Determine the [x, y] coordinate at the center of the cell enclosing the given text.  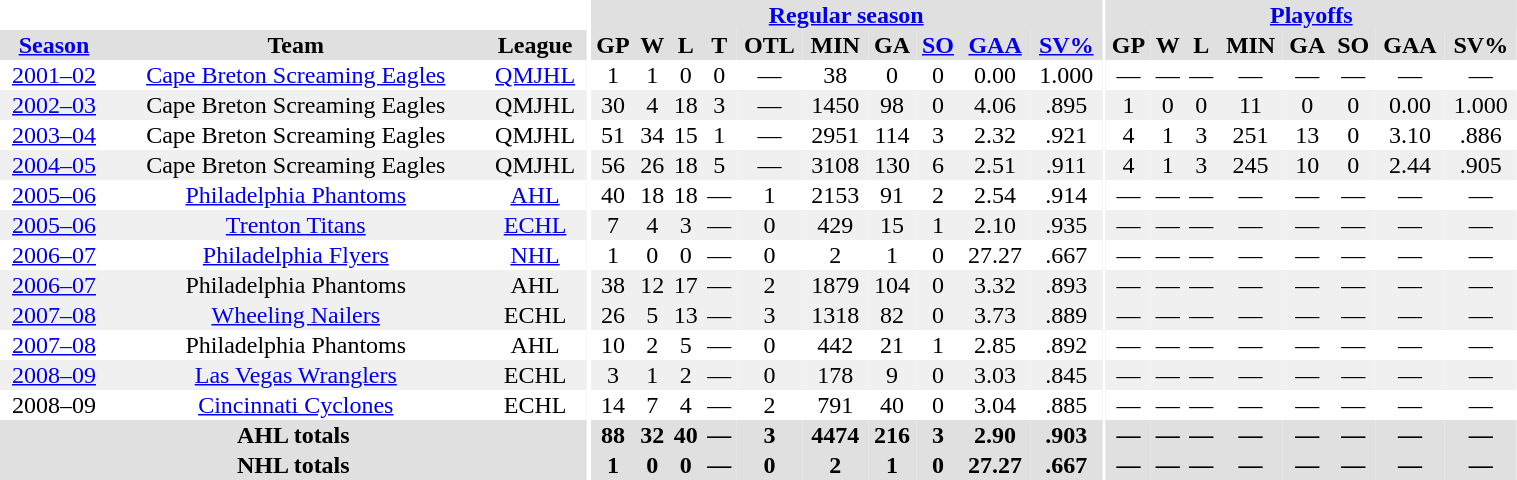
2003–04 [54, 135]
.895 [1066, 105]
3.03 [996, 375]
11 [1250, 105]
21 [892, 345]
.903 [1066, 435]
245 [1250, 165]
NHL [536, 255]
98 [892, 105]
56 [612, 165]
2.54 [996, 195]
34 [652, 135]
6 [938, 165]
178 [836, 375]
Philadelphia Flyers [296, 255]
2.44 [1410, 165]
AHL totals [294, 435]
Trenton Titans [296, 225]
104 [892, 285]
30 [612, 105]
.885 [1066, 405]
Playoffs [1312, 15]
2.90 [996, 435]
14 [612, 405]
1450 [836, 105]
2153 [836, 195]
32 [652, 435]
Cincinnati Cyclones [296, 405]
216 [892, 435]
3.32 [996, 285]
.886 [1481, 135]
NHL totals [294, 465]
Las Vegas Wranglers [296, 375]
3108 [836, 165]
OTL [770, 45]
2004–05 [54, 165]
1879 [836, 285]
91 [892, 195]
130 [892, 165]
Season [54, 45]
2001–02 [54, 75]
Team [296, 45]
88 [612, 435]
4.06 [996, 105]
.905 [1481, 165]
2002–03 [54, 105]
429 [836, 225]
.911 [1066, 165]
.892 [1066, 345]
3.04 [996, 405]
.935 [1066, 225]
2.51 [996, 165]
3.73 [996, 315]
82 [892, 315]
.921 [1066, 135]
2951 [836, 135]
114 [892, 135]
.893 [1066, 285]
.889 [1066, 315]
17 [686, 285]
Regular season [846, 15]
1318 [836, 315]
.914 [1066, 195]
.845 [1066, 375]
T [720, 45]
2.85 [996, 345]
251 [1250, 135]
791 [836, 405]
442 [836, 345]
3.10 [1410, 135]
Wheeling Nailers [296, 315]
2.32 [996, 135]
51 [612, 135]
9 [892, 375]
2.10 [996, 225]
4474 [836, 435]
League [536, 45]
12 [652, 285]
